Output the [x, y] coordinate of the center of the cell containing the given text.  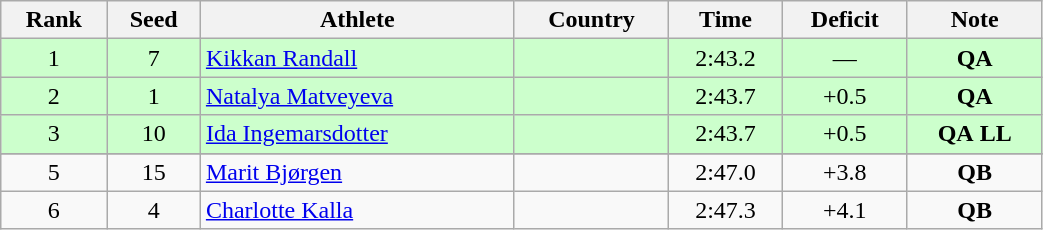
Time [726, 20]
Ida Ingemarsdotter [357, 134]
Athlete [357, 20]
Marit Bjørgen [357, 172]
+4.1 [844, 210]
Deficit [844, 20]
Note [974, 20]
2:47.3 [726, 210]
15 [154, 172]
— [844, 58]
Rank [54, 20]
2:43.2 [726, 58]
10 [154, 134]
Kikkan Randall [357, 58]
4 [154, 210]
3 [54, 134]
7 [154, 58]
Natalya Matveyeva [357, 96]
2 [54, 96]
Country [592, 20]
QA LL [974, 134]
+3.8 [844, 172]
Seed [154, 20]
6 [54, 210]
Charlotte Kalla [357, 210]
5 [54, 172]
2:47.0 [726, 172]
